Locate the cell with the specified text and output its (X, Y) center coordinate. 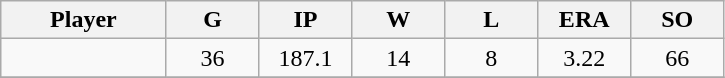
W (398, 20)
8 (492, 58)
187.1 (306, 58)
66 (678, 58)
SO (678, 20)
IP (306, 20)
Player (84, 20)
ERA (584, 20)
36 (212, 58)
14 (398, 58)
3.22 (584, 58)
L (492, 20)
G (212, 20)
